Locate the cell with the specified text and output its (X, Y) center coordinate. 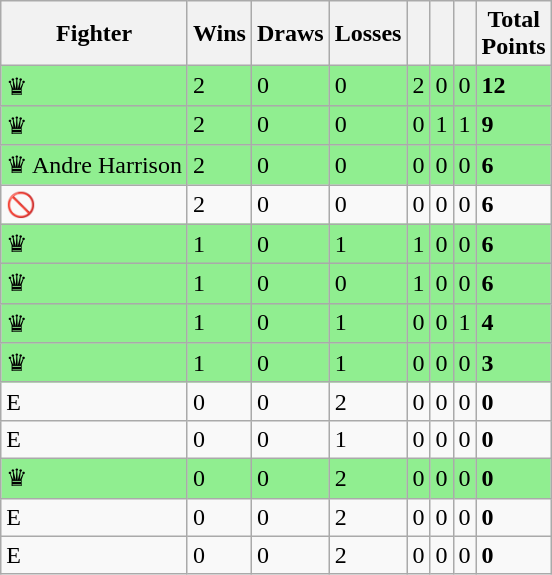
♛ Andre Harrison (94, 165)
3 (514, 363)
12 (514, 86)
4 (514, 323)
Fighter (94, 34)
Draws (290, 34)
Total Points (514, 34)
🚫 (94, 204)
9 (514, 125)
Wins (219, 34)
Losses (368, 34)
